Scan for the cell matching the given text and deliver its (X, Y) coordinate at center. 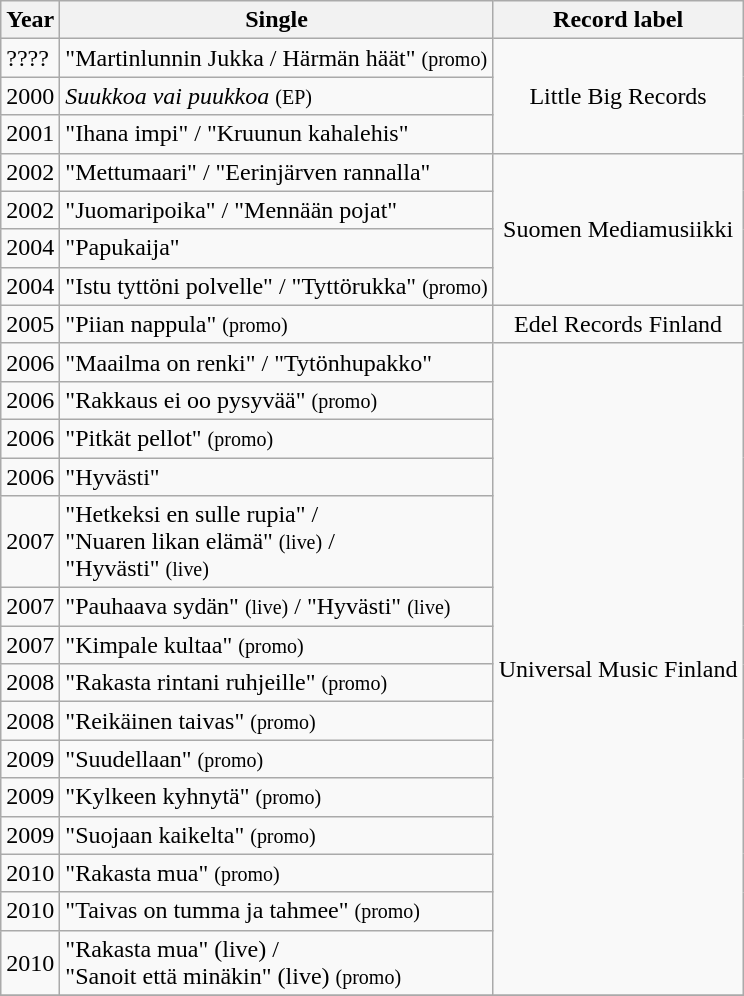
"Hetkeksi en sulle rupia" / "Nuaren likan elämä" (live) / "Hyvästi" (live) (276, 542)
Edel Records Finland (618, 324)
"Hyvästi" (276, 477)
"Suojaan kaikelta" (promo) (276, 835)
"Rakasta mua" (live) / "Sanoit että minäkin" (live) (promo) (276, 962)
"Pauhaava sydän" (live) / "Hyvästi" (live) (276, 607)
Universal Music Finland (618, 669)
"Rakasta mua" (promo) (276, 873)
"Istu tyttöni polvelle" / "Tyttörukka" (promo) (276, 286)
"Maailma on renki" / "Tytönhupakko" (276, 362)
Little Big Records (618, 96)
2000 (30, 96)
"Mettumaari" / "Eerinjärven rannalla" (276, 172)
"Juomaripoika" / "Mennään pojat" (276, 210)
???? (30, 58)
Year (30, 20)
Record label (618, 20)
"Taivas on tumma ja tahmee" (promo) (276, 911)
2005 (30, 324)
"Rakasta rintani ruhjeille" (promo) (276, 683)
"Pitkät pellot" (promo) (276, 438)
"Kylkeen kyhnytä" (promo) (276, 797)
"Martinlunnin Jukka / Härmän häät" (promo) (276, 58)
Suukkoa vai puukkoa (EP) (276, 96)
"Suudellaan" (promo) (276, 759)
"Kimpale kultaa" (promo) (276, 645)
"Ihana impi" / "Kruunun kahalehis" (276, 134)
"Rakkaus ei oo pysyvää" (promo) (276, 400)
2001 (30, 134)
Single (276, 20)
"Papukaija" (276, 248)
Suomen Mediamusiikki (618, 229)
"Piian nappula" (promo) (276, 324)
"Reikäinen taivas" (promo) (276, 721)
